Return (X, Y) of the center of cell containing provided text 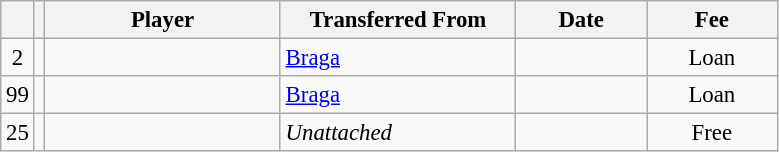
Date (582, 20)
Transferred From (398, 20)
Free (712, 133)
Fee (712, 20)
Unattached (398, 133)
25 (18, 133)
2 (18, 58)
99 (18, 95)
Player (163, 20)
